Scan for the cell matching the given text and deliver its (X, Y) coordinate at center. 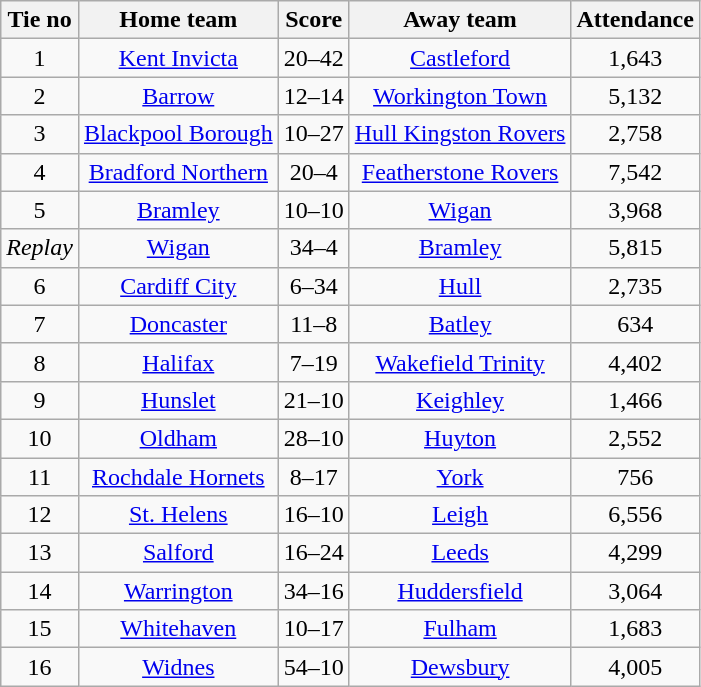
Hull Kingston Rovers (460, 134)
Replay (40, 248)
Oldham (178, 438)
12 (40, 515)
St. Helens (178, 515)
Dewsbury (460, 667)
28–10 (314, 438)
21–10 (314, 400)
13 (40, 553)
Huyton (460, 438)
1,466 (635, 400)
3,968 (635, 210)
Salford (178, 553)
11 (40, 477)
Doncaster (178, 324)
15 (40, 629)
Whitehaven (178, 629)
1,643 (635, 58)
Keighley (460, 400)
756 (635, 477)
7–19 (314, 362)
Home team (178, 20)
16–10 (314, 515)
16 (40, 667)
14 (40, 591)
10–27 (314, 134)
Wakefield Trinity (460, 362)
9 (40, 400)
Bradford Northern (178, 172)
5,132 (635, 96)
6–34 (314, 286)
4 (40, 172)
3 (40, 134)
6 (40, 286)
Hunslet (178, 400)
634 (635, 324)
7 (40, 324)
10 (40, 438)
Tie no (40, 20)
Fulham (460, 629)
34–16 (314, 591)
7,542 (635, 172)
Blackpool Borough (178, 134)
Cardiff City (178, 286)
2,758 (635, 134)
8–17 (314, 477)
4,005 (635, 667)
Rochdale Hornets (178, 477)
Kent Invicta (178, 58)
Halifax (178, 362)
3,064 (635, 591)
York (460, 477)
4,299 (635, 553)
Widnes (178, 667)
Barrow (178, 96)
1 (40, 58)
20–42 (314, 58)
Workington Town (460, 96)
5,815 (635, 248)
Leigh (460, 515)
10–17 (314, 629)
Leeds (460, 553)
Attendance (635, 20)
Castleford (460, 58)
2,735 (635, 286)
Huddersfield (460, 591)
1,683 (635, 629)
2,552 (635, 438)
12–14 (314, 96)
54–10 (314, 667)
2 (40, 96)
10–10 (314, 210)
Batley (460, 324)
Warrington (178, 591)
Away team (460, 20)
4,402 (635, 362)
Score (314, 20)
Hull (460, 286)
20–4 (314, 172)
Featherstone Rovers (460, 172)
8 (40, 362)
34–4 (314, 248)
11–8 (314, 324)
5 (40, 210)
16–24 (314, 553)
6,556 (635, 515)
